Identify which cell holds the provided text, then report its [x, y] central coordinate. 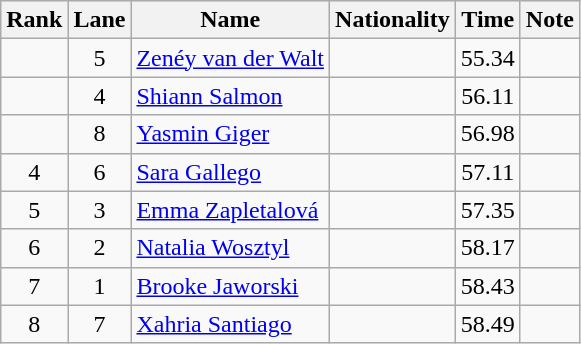
Rank [34, 20]
58.49 [488, 324]
1 [100, 286]
Sara Gallego [230, 172]
56.11 [488, 96]
Shiann Salmon [230, 96]
Brooke Jaworski [230, 286]
58.17 [488, 248]
57.11 [488, 172]
Lane [100, 20]
57.35 [488, 210]
Name [230, 20]
3 [100, 210]
58.43 [488, 286]
Natalia Wosztyl [230, 248]
Yasmin Giger [230, 134]
2 [100, 248]
Time [488, 20]
56.98 [488, 134]
Emma Zapletalová [230, 210]
Note [550, 20]
Xahria Santiago [230, 324]
Zenéy van der Walt [230, 58]
Nationality [393, 20]
55.34 [488, 58]
